Output the [x, y] coordinate of the center of the cell containing the given text.  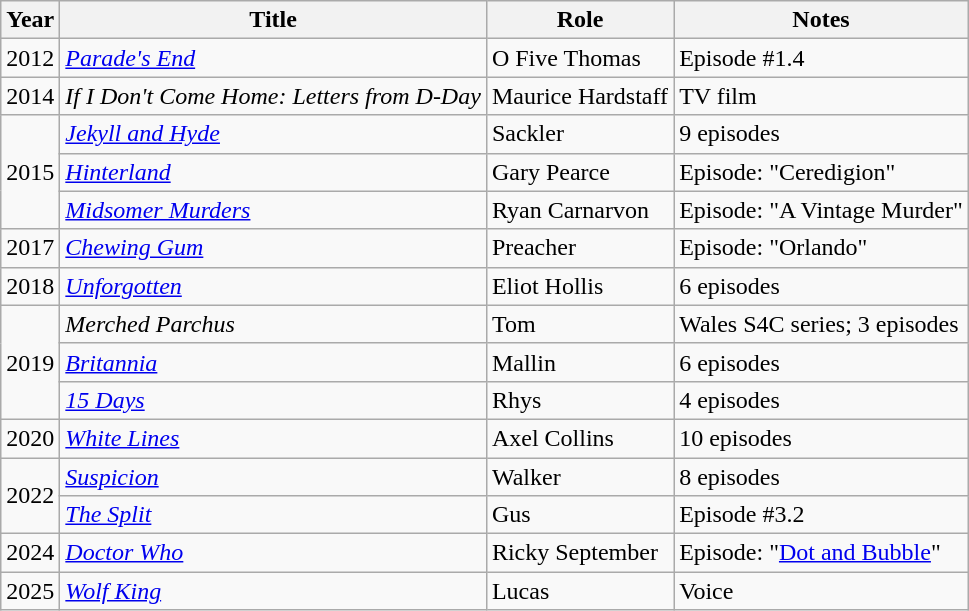
Tom [580, 324]
Axel Collins [580, 438]
Episode: "A Vintage Murder" [822, 210]
The Split [274, 515]
Role [580, 20]
2012 [30, 58]
Maurice Hardstaff [580, 96]
Notes [822, 20]
TV film [822, 96]
Gary Pearce [580, 172]
Year [30, 20]
Ryan Carnarvon [580, 210]
Gus [580, 515]
Rhys [580, 400]
Suspicion [274, 477]
8 episodes [822, 477]
Voice [822, 591]
Parade's End [274, 58]
10 episodes [822, 438]
O Five Thomas [580, 58]
Episode: "Dot and Bubble" [822, 553]
Britannia [274, 362]
Walker [580, 477]
Episode: "Ceredigion" [822, 172]
2017 [30, 248]
White Lines [274, 438]
Episode #1.4 [822, 58]
2022 [30, 496]
Merched Parchus [274, 324]
Episode #3.2 [822, 515]
Episode: "Orlando" [822, 248]
Wales S4C series; 3 episodes [822, 324]
Preacher [580, 248]
Eliot Hollis [580, 286]
Jekyll and Hyde [274, 134]
Unforgotten [274, 286]
Lucas [580, 591]
If I Don't Come Home: Letters from D-Day [274, 96]
2025 [30, 591]
Doctor Who [274, 553]
Chewing Gum [274, 248]
Wolf King [274, 591]
2024 [30, 553]
4 episodes [822, 400]
Mallin [580, 362]
2015 [30, 172]
Sackler [580, 134]
Midsomer Murders [274, 210]
Ricky September [580, 553]
Hinterland [274, 172]
2014 [30, 96]
Title [274, 20]
2020 [30, 438]
2018 [30, 286]
15 Days [274, 400]
9 episodes [822, 134]
2019 [30, 362]
